Determine the [X, Y] coordinate at the center of the cell enclosing the given text.  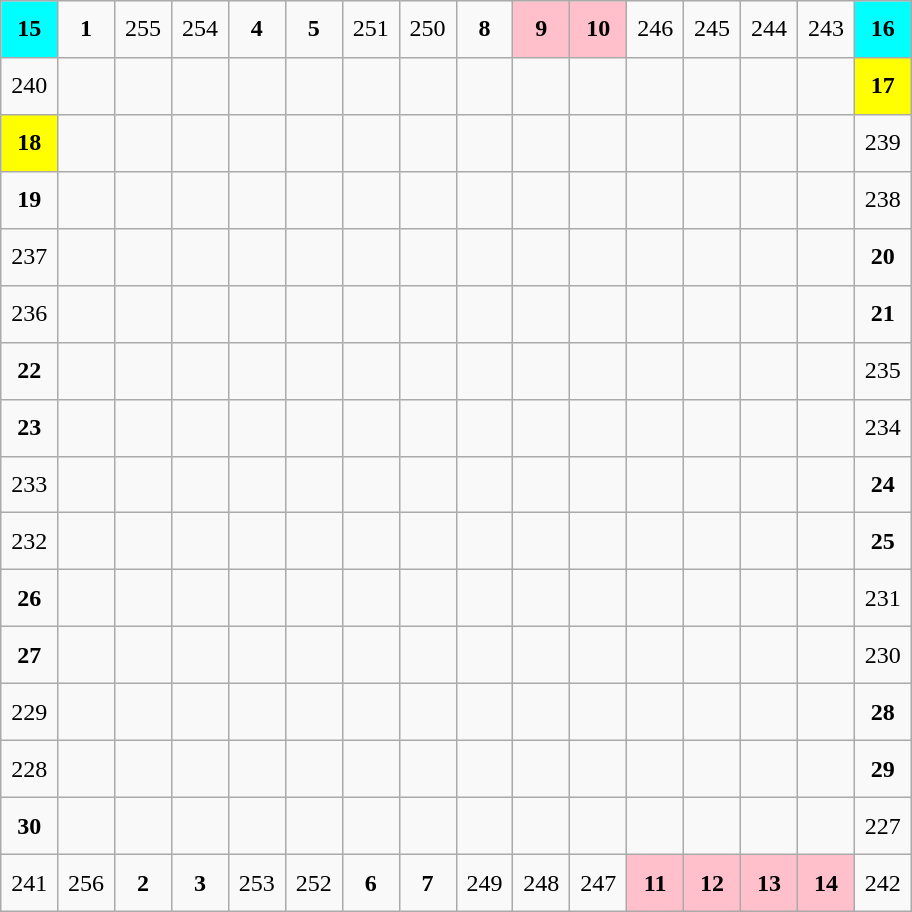
5 [314, 30]
30 [30, 826]
12 [712, 882]
229 [30, 712]
246 [656, 30]
24 [882, 484]
253 [256, 882]
231 [882, 598]
2 [144, 882]
237 [30, 256]
228 [30, 770]
18 [30, 144]
245 [712, 30]
255 [144, 30]
4 [256, 30]
20 [882, 256]
9 [542, 30]
8 [484, 30]
233 [30, 484]
17 [882, 86]
15 [30, 30]
6 [370, 882]
248 [542, 882]
21 [882, 314]
227 [882, 826]
234 [882, 428]
241 [30, 882]
13 [770, 882]
7 [428, 882]
250 [428, 30]
254 [200, 30]
25 [882, 542]
10 [598, 30]
1 [86, 30]
11 [656, 882]
232 [30, 542]
251 [370, 30]
16 [882, 30]
239 [882, 144]
22 [30, 370]
242 [882, 882]
19 [30, 200]
238 [882, 200]
29 [882, 770]
230 [882, 656]
243 [826, 30]
26 [30, 598]
244 [770, 30]
23 [30, 428]
252 [314, 882]
3 [200, 882]
256 [86, 882]
235 [882, 370]
247 [598, 882]
240 [30, 86]
14 [826, 882]
236 [30, 314]
27 [30, 656]
249 [484, 882]
28 [882, 712]
